Extract the (X, Y) coordinate from the center of the cell holding the provided text.  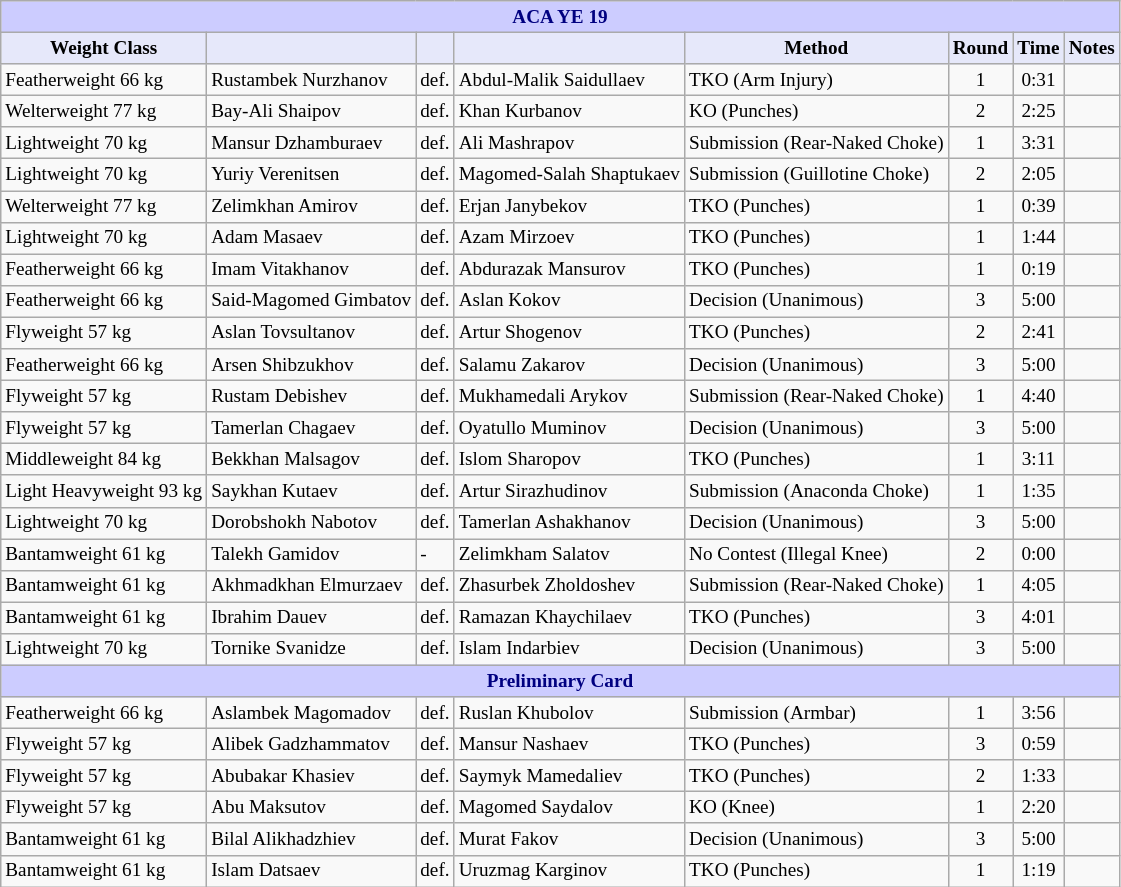
Aslan Kokov (569, 301)
Erjan Janybekov (569, 206)
0:19 (1038, 270)
No Contest (Illegal Knee) (817, 554)
3:56 (1038, 713)
2:20 (1038, 808)
Ibrahim Dauev (312, 618)
Submission (Guillotine Choke) (817, 175)
Time (1038, 48)
0:39 (1038, 206)
Mansur Dzhamburaev (312, 143)
Submission (Anaconda Choke) (817, 491)
Method (817, 48)
Tornike Svanidze (312, 649)
2:05 (1038, 175)
Oyatullo Muminov (569, 428)
KO (Punches) (817, 111)
Arsen Shibzukhov (312, 365)
1:44 (1038, 238)
Rustambek Nurzhanov (312, 80)
Aslambek Magomadov (312, 713)
Islam Datsaev (312, 871)
Saykhan Kutaev (312, 491)
Saymyk Mamedaliev (569, 776)
Abdul-Malik Saidullaev (569, 80)
Notes (1092, 48)
Adam Masaev (312, 238)
Uruzmag Karginov (569, 871)
Bilal Alikhadzhiev (312, 839)
Yuriy Verenitsen (312, 175)
Azam Mirzoev (569, 238)
Ali Mashrapov (569, 143)
Round (980, 48)
KO (Knee) (817, 808)
Bekkhan Malsagov (312, 460)
Weight Class (104, 48)
ACA YE 19 (560, 17)
Abubakar Khasiev (312, 776)
Tamerlan Ashakhanov (569, 523)
Murat Fakov (569, 839)
Imam Vitakhanov (312, 270)
0:59 (1038, 744)
Talekh Gamidov (312, 554)
1:33 (1038, 776)
Khan Kurbanov (569, 111)
Ruslan Khubolov (569, 713)
0:00 (1038, 554)
Islom Sharopov (569, 460)
Tamerlan Chagaev (312, 428)
2:41 (1038, 333)
Light Heavyweight 93 kg (104, 491)
2:25 (1038, 111)
Bay-Ali Shaipov (312, 111)
0:31 (1038, 80)
Dorobshokh Nabotov (312, 523)
Salamu Zakarov (569, 365)
1:19 (1038, 871)
Zelimkham Salatov (569, 554)
Artur Shogenov (569, 333)
Abu Maksutov (312, 808)
- (435, 554)
4:05 (1038, 586)
Mansur Nashaev (569, 744)
Preliminary Card (560, 681)
Abdurazak Mansurov (569, 270)
Zhasurbek Zholdoshev (569, 586)
4:40 (1038, 396)
Zelimkhan Amirov (312, 206)
Islam Indarbiev (569, 649)
1:35 (1038, 491)
Magomed-Salah Shaptukaev (569, 175)
Aslan Tovsultanov (312, 333)
3:31 (1038, 143)
Said-Magomed Gimbatov (312, 301)
TKO (Arm Injury) (817, 80)
Rustam Debishev (312, 396)
Mukhamedali Arykov (569, 396)
Magomed Saydalov (569, 808)
4:01 (1038, 618)
Middleweight 84 kg (104, 460)
Akhmadkhan Elmurzaev (312, 586)
3:11 (1038, 460)
Alibek Gadzhammatov (312, 744)
Ramazan Khaychilaev (569, 618)
Submission (Armbar) (817, 713)
Artur Sirazhudinov (569, 491)
